Return [x, y] of the center of cell containing provided text 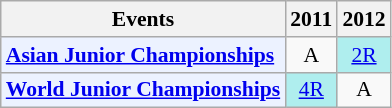
Asian Junior Championships [143, 55]
4R [311, 90]
Events [143, 19]
2012 [364, 19]
World Junior Championships [143, 90]
2011 [311, 19]
2R [364, 55]
